Find where the given text appears and provide that cell's center as (x, y) coordinate. 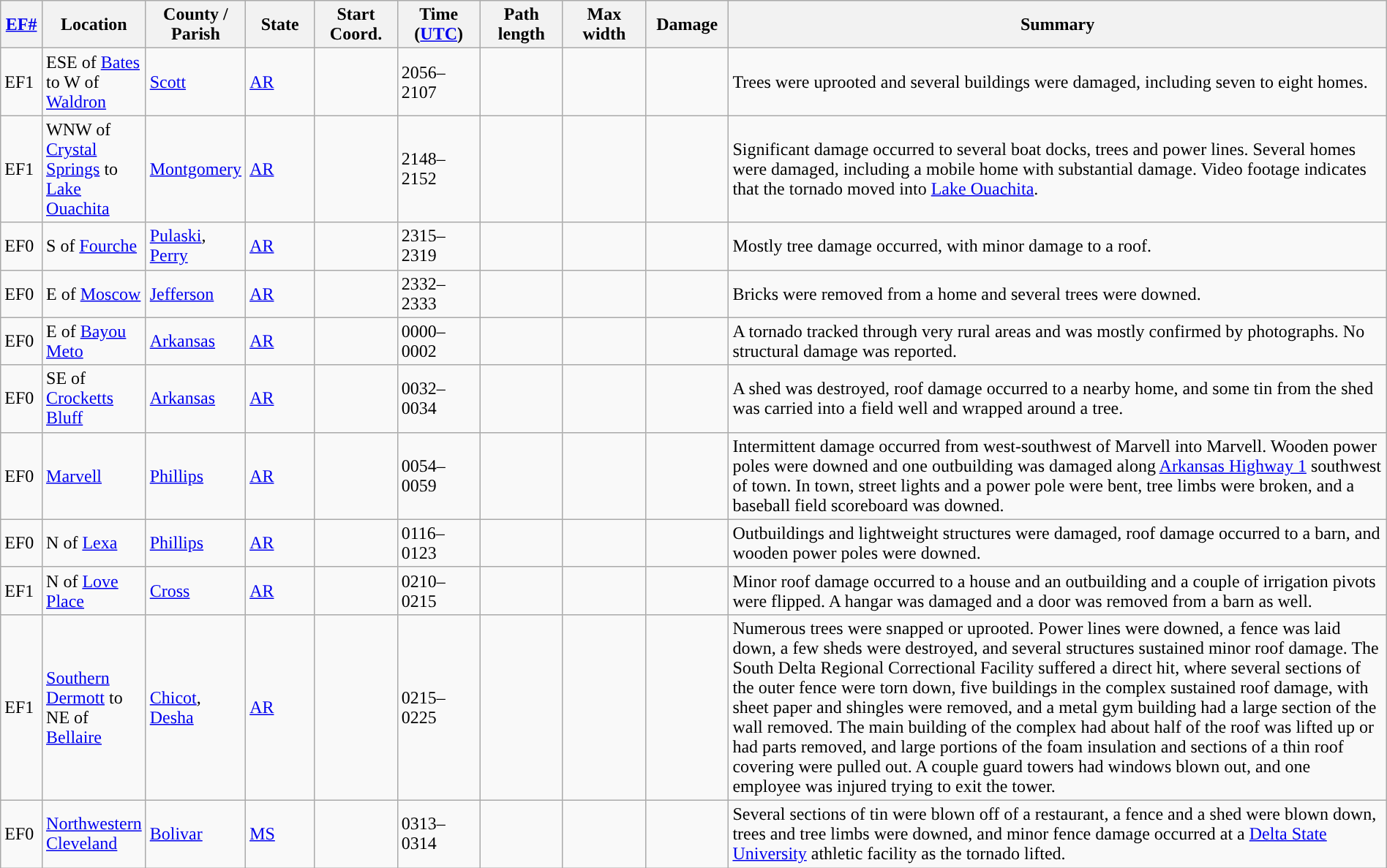
ESE of Bates to W of Waldron (94, 82)
Location (94, 25)
E of Moscow (94, 294)
SE of Crocketts Bluff (94, 399)
0210–0215 (439, 591)
Damage (686, 25)
WNW of Crystal Springs to Lake Ouachita (94, 169)
Trees were uprooted and several buildings were damaged, including seven to eight homes. (1058, 82)
Northwestern Cleveland (94, 834)
Montgomery (195, 169)
S of Fourche (94, 246)
EF# (22, 25)
0000–0002 (439, 341)
Jefferson (195, 294)
Pulaski, Perry (195, 246)
Scott (195, 82)
Bolivar (195, 834)
Summary (1058, 25)
0313–0314 (439, 834)
Max width (604, 25)
N of Lexa (94, 543)
Cross (195, 591)
Southern Dermott to NE of Bellaire (94, 707)
Mostly tree damage occurred, with minor damage to a roof. (1058, 246)
E of Bayou Meto (94, 341)
Chicot, Desha (195, 707)
2148–2152 (439, 169)
MS (280, 834)
2315–2319 (439, 246)
N of Love Place (94, 591)
Marvell (94, 475)
A shed was destroyed, roof damage occurred to a nearby home, and some tin from the shed was carried into a field well and wrapped around a tree. (1058, 399)
2056–2107 (439, 82)
Bricks were removed from a home and several trees were downed. (1058, 294)
0032–0034 (439, 399)
State (280, 25)
0116–0123 (439, 543)
Outbuildings and lightweight structures were damaged, roof damage occurred to a barn, and wooden power poles were downed. (1058, 543)
Path length (521, 25)
A tornado tracked through very rural areas and was mostly confirmed by photographs. No structural damage was reported. (1058, 341)
County / Parish (195, 25)
0054–0059 (439, 475)
2332–2333 (439, 294)
0215–0225 (439, 707)
Start Coord. (356, 25)
Time (UTC) (439, 25)
